Search for the cell housing the specified text and yield its [X, Y] center coordinate. 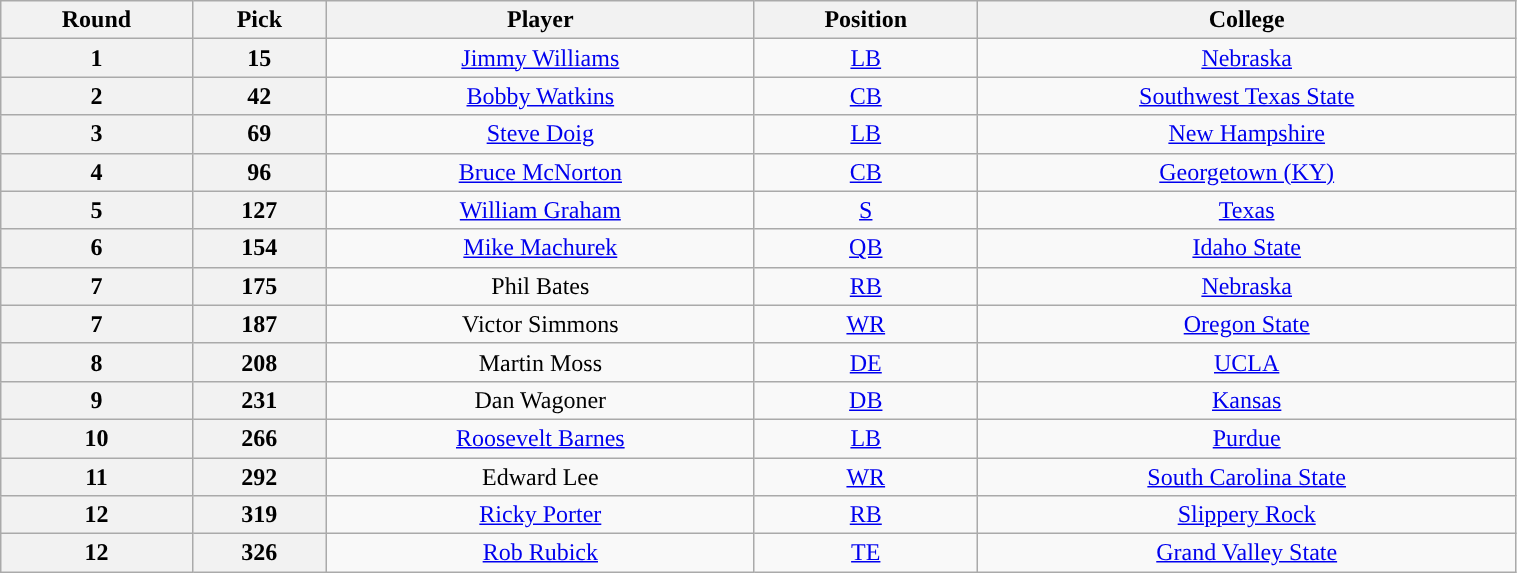
4 [96, 172]
Bruce McNorton [540, 172]
Mike Machurek [540, 248]
11 [96, 477]
187 [259, 324]
3 [96, 134]
96 [259, 172]
Victor Simmons [540, 324]
Roosevelt Barnes [540, 438]
QB [866, 248]
Grand Valley State [1246, 553]
Jimmy Williams [540, 58]
Pick [259, 20]
William Graham [540, 210]
Round [96, 20]
326 [259, 553]
2 [96, 96]
69 [259, 134]
319 [259, 515]
New Hampshire [1246, 134]
8 [96, 362]
DB [866, 400]
Southwest Texas State [1246, 96]
Dan Wagoner [540, 400]
15 [259, 58]
5 [96, 210]
208 [259, 362]
Georgetown (KY) [1246, 172]
Texas [1246, 210]
Bobby Watkins [540, 96]
South Carolina State [1246, 477]
154 [259, 248]
175 [259, 286]
S [866, 210]
Steve Doig [540, 134]
TE [866, 553]
UCLA [1246, 362]
1 [96, 58]
Rob Rubick [540, 553]
College [1246, 20]
231 [259, 400]
Ricky Porter [540, 515]
Phil Bates [540, 286]
Martin Moss [540, 362]
DE [866, 362]
9 [96, 400]
10 [96, 438]
Idaho State [1246, 248]
42 [259, 96]
6 [96, 248]
Edward Lee [540, 477]
Purdue [1246, 438]
Player [540, 20]
292 [259, 477]
Oregon State [1246, 324]
Kansas [1246, 400]
266 [259, 438]
Position [866, 20]
Slippery Rock [1246, 515]
127 [259, 210]
